From the cell containing the given text, extract its center point as (X, Y) coordinate. 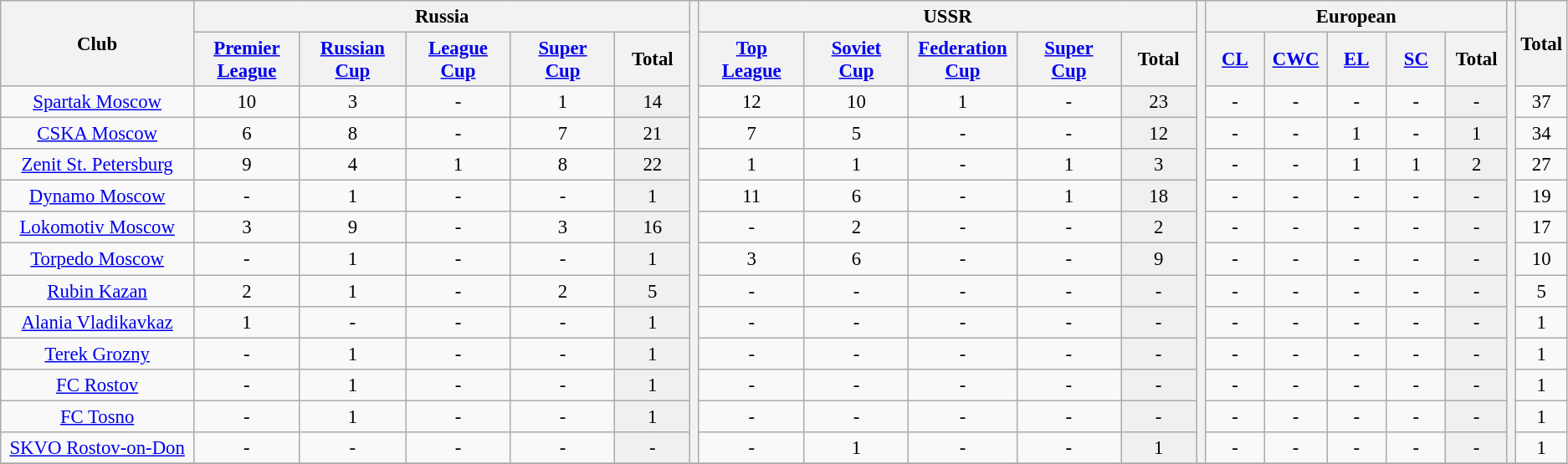
34 (1541, 134)
14 (653, 102)
CWC (1296, 60)
18 (1159, 196)
SC (1416, 60)
Lokomotiv Moscow (97, 228)
Torpedo Moscow (97, 259)
Federation Cup (963, 60)
Top League (751, 60)
FC Rostov (97, 385)
19 (1541, 196)
21 (653, 134)
Rubin Kazan (97, 291)
FC Tosno (97, 416)
16 (653, 228)
23 (1159, 102)
European (1355, 17)
USSR (947, 17)
Russia (442, 17)
11 (751, 196)
SKVO Rostov-on-Don (97, 448)
4 (352, 165)
27 (1541, 165)
Dynamo Moscow (97, 196)
CSKA Moscow (97, 134)
Premier League (248, 60)
37 (1541, 102)
CL (1235, 60)
League Cup (459, 60)
Spartak Moscow (97, 102)
Terek Grozny (97, 354)
22 (653, 165)
Club (97, 43)
EL (1357, 60)
Soviet Cup (857, 60)
17 (1541, 228)
Russian Cup (352, 60)
Zenit St. Petersburg (97, 165)
Alania Vladikavkaz (97, 322)
